Extract the [x, y] coordinate from the center of the cell holding the provided text.  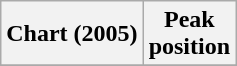
Peakposition [189, 34]
Chart (2005) [72, 34]
